Scan for the cell matching the given text and deliver its (X, Y) coordinate at center. 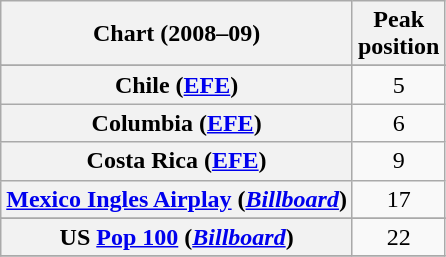
9 (398, 161)
Mexico Ingles Airplay (Billboard) (177, 199)
5 (398, 85)
Columbia (EFE) (177, 123)
17 (398, 199)
Chart (2008–09) (177, 34)
Peakposition (398, 34)
US Pop 100 (Billboard) (177, 237)
Chile (EFE) (177, 85)
6 (398, 123)
22 (398, 237)
Costa Rica (EFE) (177, 161)
